From the cell containing the given text, extract its center point as (X, Y) coordinate. 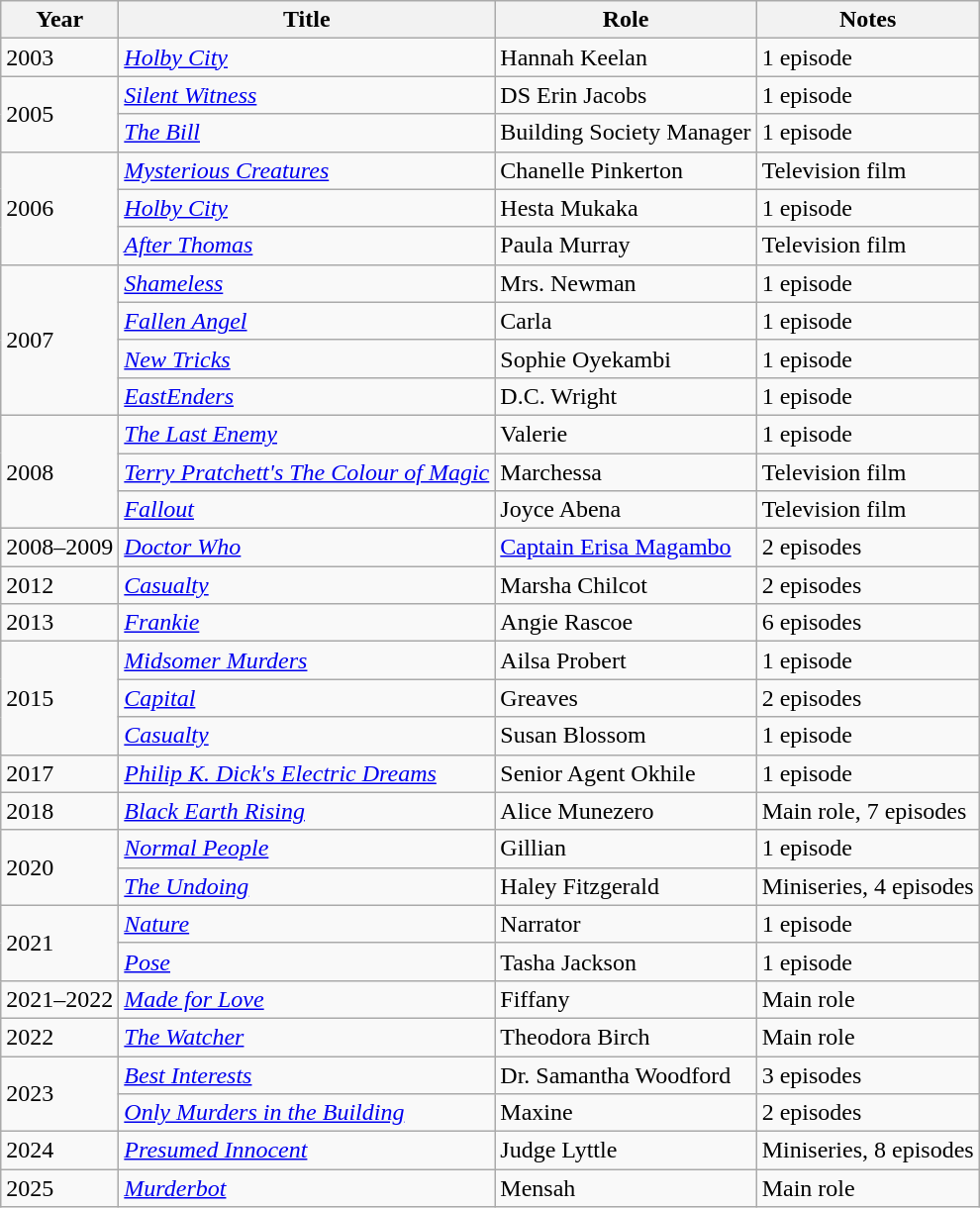
2003 (59, 57)
Doctor Who (307, 548)
Fallout (307, 510)
2017 (59, 773)
3 episodes (867, 1074)
2022 (59, 1037)
Mensah (626, 1188)
Theodora Birch (626, 1037)
Miniseries, 4 episodes (867, 886)
Building Society Manager (626, 133)
Dr. Samantha Woodford (626, 1074)
Valerie (626, 434)
Haley Fitzgerald (626, 886)
Tasha Jackson (626, 961)
Narrator (626, 924)
Philip K. Dick's Electric Dreams (307, 773)
Best Interests (307, 1074)
Joyce Abena (626, 510)
D.C. Wright (626, 396)
The Last Enemy (307, 434)
Judge Lyttle (626, 1151)
Only Murders in the Building (307, 1113)
6 episodes (867, 623)
After Thomas (307, 246)
Captain Erisa Magambo (626, 548)
Pose (307, 961)
2018 (59, 811)
EastEnders (307, 396)
Presumed Innocent (307, 1151)
Shameless (307, 283)
2025 (59, 1188)
2007 (59, 340)
The Undoing (307, 886)
Terry Pratchett's The Colour of Magic (307, 472)
Marchessa (626, 472)
2020 (59, 867)
Title (307, 20)
Fallen Angel (307, 321)
2008–2009 (59, 548)
Main role, 7 episodes (867, 811)
Notes (867, 20)
2005 (59, 114)
2008 (59, 471)
Mrs. Newman (626, 283)
Frankie (307, 623)
2015 (59, 698)
Black Earth Rising (307, 811)
Normal People (307, 849)
Susan Blossom (626, 736)
Hesta Mukaka (626, 208)
2013 (59, 623)
Year (59, 20)
Mysterious Creatures (307, 170)
Chanelle Pinkerton (626, 170)
Angie Rascoe (626, 623)
Midsomer Murders (307, 660)
Carla (626, 321)
Made for Love (307, 999)
The Watcher (307, 1037)
Paula Murray (626, 246)
2006 (59, 208)
Gillian (626, 849)
The Bill (307, 133)
Sophie Oyekambi (626, 358)
Role (626, 20)
2012 (59, 585)
Capital (307, 698)
DS Erin Jacobs (626, 95)
2023 (59, 1093)
2024 (59, 1151)
Alice Munezero (626, 811)
Senior Agent Okhile (626, 773)
Marsha Chilcot (626, 585)
Maxine (626, 1113)
New Tricks (307, 358)
Fiffany (626, 999)
Miniseries, 8 episodes (867, 1151)
Greaves (626, 698)
2021 (59, 943)
Ailsa Probert (626, 660)
Murderbot (307, 1188)
Nature (307, 924)
Silent Witness (307, 95)
Hannah Keelan (626, 57)
2021–2022 (59, 999)
